Output the (X, Y) coordinate of the center of the cell containing the given text.  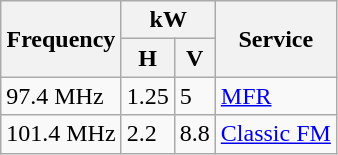
kW (168, 20)
Frequency (61, 39)
MFR (276, 96)
1.25 (148, 96)
V (194, 58)
Service (276, 39)
101.4 MHz (61, 134)
2.2 (148, 134)
H (148, 58)
97.4 MHz (61, 96)
5 (194, 96)
Classic FM (276, 134)
8.8 (194, 134)
